Identify which cell holds the provided text, then report its (X, Y) central coordinate. 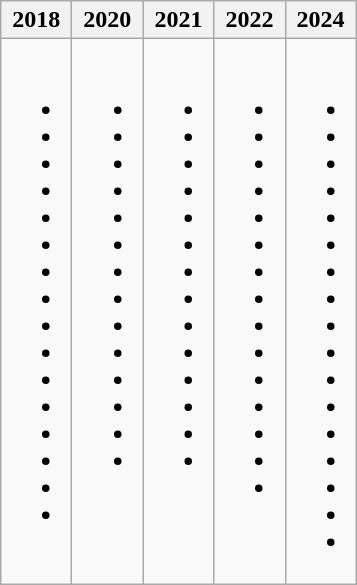
2024 (320, 20)
2018 (36, 20)
2022 (250, 20)
2020 (108, 20)
2021 (178, 20)
